Detect which cell encompasses the target text, then output its [x, y] center coordinate. 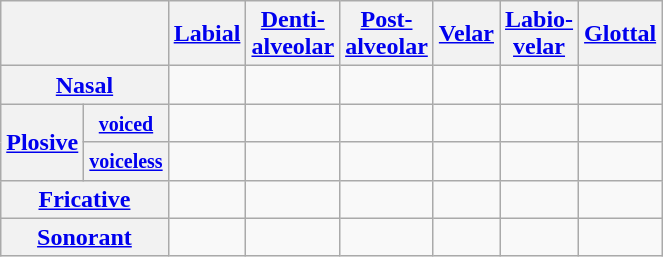
Velar [466, 34]
Sonorant [84, 237]
Post-alveolar [387, 34]
Glottal [620, 34]
Labial [207, 34]
voiceless [126, 161]
Fricative [84, 199]
Nasal [84, 85]
Labio-velar [540, 34]
Plosive [42, 142]
Denti-alveolar [293, 34]
voiced [126, 123]
